Scan for the cell matching the given text and deliver its (X, Y) coordinate at center. 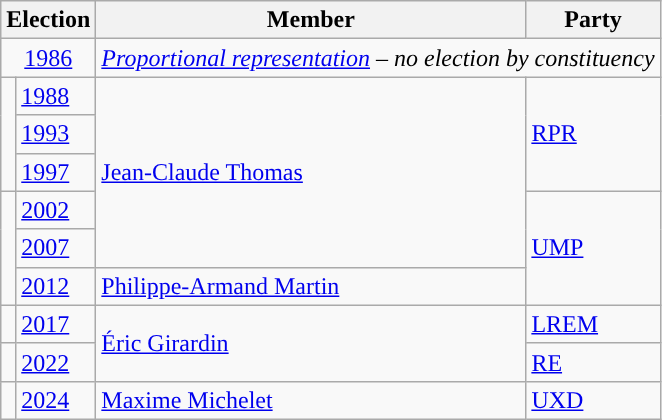
Member (311, 20)
LREM (593, 324)
Election (48, 20)
2002 (56, 210)
Éric Girardin (311, 343)
1997 (56, 172)
Philippe-Armand Martin (311, 286)
1993 (56, 134)
1986 (48, 58)
Proportional representation – no election by constituency (378, 58)
RPR (593, 134)
2012 (56, 286)
UMP (593, 248)
2017 (56, 324)
RE (593, 362)
2024 (56, 400)
UXD (593, 400)
2022 (56, 362)
Party (593, 20)
2007 (56, 248)
Jean-Claude Thomas (311, 172)
1988 (56, 96)
Maxime Michelet (311, 400)
